Scan for the cell matching the given text and deliver its (X, Y) coordinate at center. 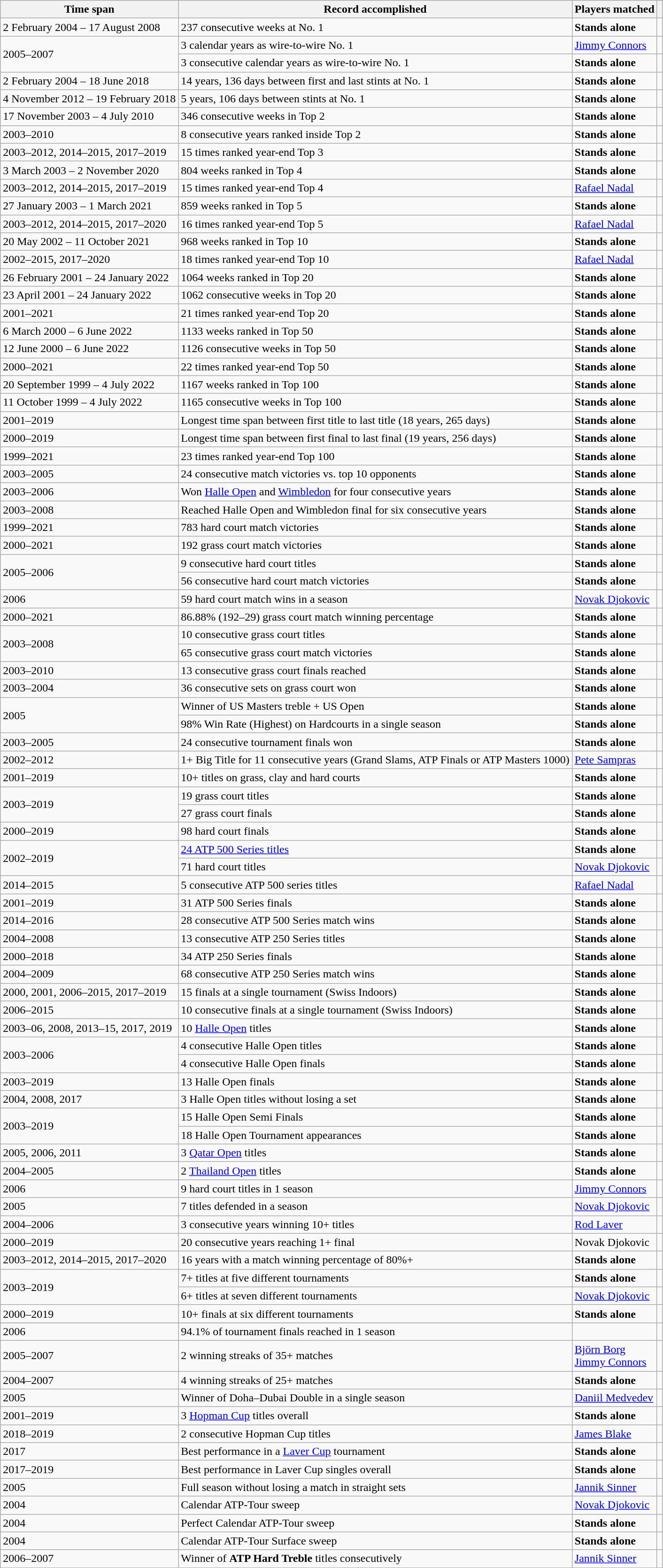
2014–2015 (89, 885)
9 hard court titles in 1 season (376, 1189)
10+ finals at six different tournaments (376, 1314)
13 Halle Open finals (376, 1081)
1133 weeks ranked in Top 50 (376, 331)
James Blake (614, 1434)
4 consecutive Halle Open titles (376, 1045)
Winner of US Masters treble + US Open (376, 706)
18 times ranked year-end Top 10 (376, 260)
4 November 2012 – 19 February 2018 (89, 99)
Longest time span between first title to last title (18 years, 265 days) (376, 420)
24 consecutive tournament finals won (376, 742)
2 consecutive Hopman Cup titles (376, 1434)
13 consecutive grass court finals reached (376, 670)
Daniil Medvedev (614, 1398)
237 consecutive weeks at No. 1 (376, 27)
10 consecutive grass court titles (376, 635)
3 Halle Open titles without losing a set (376, 1099)
11 October 1999 – 4 July 2022 (89, 402)
2002–2015, 2017–2020 (89, 260)
2002–2019 (89, 858)
2004–2008 (89, 938)
24 consecutive match victories vs. top 10 opponents (376, 474)
7 titles defended in a season (376, 1207)
2004, 2008, 2017 (89, 1099)
86.88% (192–29) grass court match winning percentage (376, 617)
2018–2019 (89, 1434)
2004–2007 (89, 1380)
13 consecutive ATP 250 Series titles (376, 938)
27 grass court finals (376, 814)
20 September 1999 – 4 July 2022 (89, 384)
4 winning streaks of 25+ matches (376, 1380)
65 consecutive grass court match victories (376, 653)
68 consecutive ATP 250 Series match wins (376, 974)
2004–2006 (89, 1224)
2006–2015 (89, 1010)
968 weeks ranked in Top 10 (376, 242)
59 hard court match wins in a season (376, 599)
Björn BorgJimmy Connors (614, 1356)
2002–2012 (89, 760)
2005, 2006, 2011 (89, 1153)
859 weeks ranked in Top 5 (376, 206)
Rod Laver (614, 1224)
20 consecutive years reaching 1+ final (376, 1242)
Reached Halle Open and Wimbledon final for six consecutive years (376, 509)
15 times ranked year-end Top 3 (376, 152)
21 times ranked year-end Top 20 (376, 313)
5 years, 106 days between stints at No. 1 (376, 99)
98% Win Rate (Highest) on Hardcourts in a single season (376, 724)
Winner of ATP Hard Treble titles consecutively (376, 1559)
2017 (89, 1452)
23 times ranked year-end Top 100 (376, 456)
31 ATP 500 Series finals (376, 903)
56 consecutive hard court match victories (376, 581)
1062 consecutive weeks in Top 20 (376, 295)
15 finals at a single tournament (Swiss Indoors) (376, 992)
19 grass court titles (376, 796)
98 hard court finals (376, 831)
1165 consecutive weeks in Top 100 (376, 402)
2003–2004 (89, 688)
3 calendar years as wire-to-wire No. 1 (376, 45)
15 Halle Open Semi Finals (376, 1117)
15 times ranked year-end Top 4 (376, 188)
Calendar ATP-Tour Surface sweep (376, 1541)
Won Halle Open and Wimbledon for four consecutive years (376, 492)
1+ Big Title for 11 consecutive years (Grand Slams, ATP Finals or ATP Masters 1000) (376, 760)
2006–2007 (89, 1559)
Pete Sampras (614, 760)
Best performance in Laver Cup singles overall (376, 1469)
14 years, 136 days between first and last stints at No. 1 (376, 81)
16 years with a match winning percentage of 80%+ (376, 1260)
3 consecutive years winning 10+ titles (376, 1224)
783 hard court match victories (376, 528)
20 May 2002 – 11 October 2021 (89, 242)
6+ titles at seven different tournaments (376, 1296)
16 times ranked year-end Top 5 (376, 224)
18 Halle Open Tournament appearances (376, 1135)
71 hard court titles (376, 867)
17 November 2003 – 4 July 2010 (89, 116)
28 consecutive ATP 500 Series match wins (376, 921)
26 February 2001 – 24 January 2022 (89, 277)
2017–2019 (89, 1469)
4 consecutive Halle Open finals (376, 1063)
1167 weeks ranked in Top 100 (376, 384)
2004–2009 (89, 974)
Full season without losing a match in straight sets (376, 1487)
Calendar ATP-Tour sweep (376, 1505)
7+ titles at five different tournaments (376, 1278)
2 February 2004 – 18 June 2018 (89, 81)
Longest time span between first final to last final (19 years, 256 days) (376, 438)
1126 consecutive weeks in Top 50 (376, 349)
34 ATP 250 Series finals (376, 956)
3 Hopman Cup titles overall (376, 1416)
6 March 2000 – 6 June 2022 (89, 331)
23 April 2001 – 24 January 2022 (89, 295)
3 Qatar Open titles (376, 1153)
2 February 2004 – 17 August 2008 (89, 27)
8 consecutive years ranked inside Top 2 (376, 134)
24 ATP 500 Series titles (376, 849)
10+ titles on grass, clay and hard courts (376, 777)
Players matched (614, 9)
346 consecutive weeks in Top 2 (376, 116)
Record accomplished (376, 9)
22 times ranked year-end Top 50 (376, 367)
27 January 2003 – 1 March 2021 (89, 206)
2000, 2001, 2006–2015, 2017–2019 (89, 992)
94.1% of tournament finals reached in 1 season (376, 1331)
2004–2005 (89, 1171)
36 consecutive sets on grass court won (376, 688)
192 grass court match victories (376, 546)
1064 weeks ranked in Top 20 (376, 277)
2 Thailand Open titles (376, 1171)
2005–2006 (89, 572)
804 weeks ranked in Top 4 (376, 170)
12 June 2000 – 6 June 2022 (89, 349)
10 Halle Open titles (376, 1028)
2003–06, 2008, 2013–15, 2017, 2019 (89, 1028)
10 consecutive finals at a single tournament (Swiss Indoors) (376, 1010)
3 consecutive calendar years as wire-to-wire No. 1 (376, 63)
Time span (89, 9)
9 consecutive hard court titles (376, 563)
2001–2021 (89, 313)
Perfect Calendar ATP-Tour sweep (376, 1523)
Winner of Doha–Dubai Double in a single season (376, 1398)
Best performance in a Laver Cup tournament (376, 1452)
2000–2018 (89, 956)
2014–2016 (89, 921)
3 March 2003 – 2 November 2020 (89, 170)
2 winning streaks of 35+ matches (376, 1356)
5 consecutive ATP 500 series titles (376, 885)
